For the text-containing cell, return its midpoint in [x, y] coordinate format. 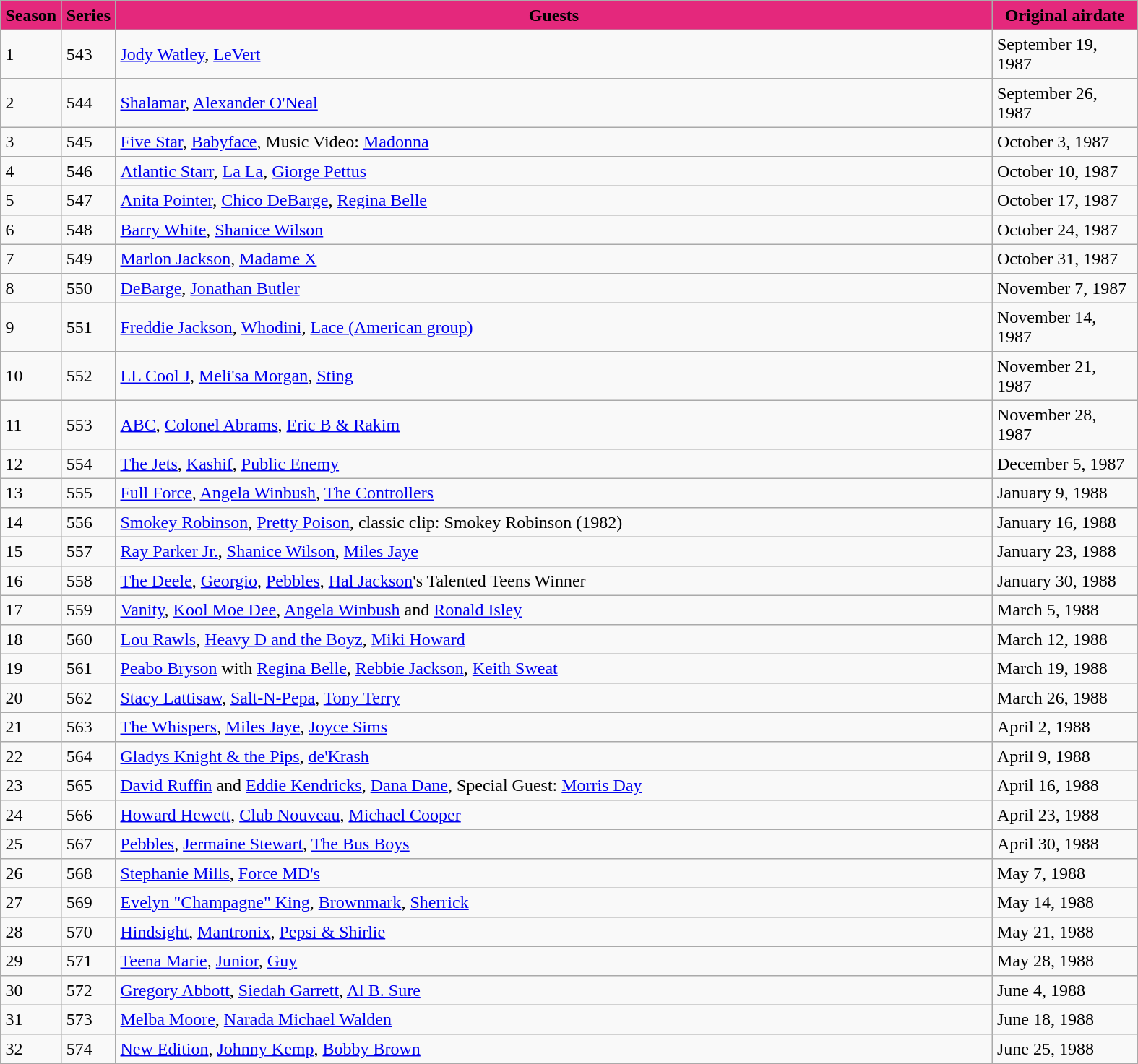
Gregory Abbott, Siedah Garrett, Al B. Sure [554, 990]
572 [88, 990]
554 [88, 464]
March 26, 1988 [1065, 698]
April 30, 1988 [1065, 844]
May 28, 1988 [1065, 961]
Full Force, Angela Winbush, The Controllers [554, 493]
26 [31, 873]
Vanity, Kool Moe Dee, Angela Winbush and Ronald Isley [554, 610]
June 18, 1988 [1065, 1019]
November 7, 1987 [1065, 288]
560 [88, 639]
April 2, 1988 [1065, 727]
10 [31, 376]
Freddie Jackson, Whodini, Lace (American group) [554, 327]
Shalamar, Alexander O'Neal [554, 103]
Jody Watley, LeVert [554, 54]
March 19, 1988 [1065, 668]
January 23, 1988 [1065, 551]
547 [88, 200]
9 [31, 327]
566 [88, 815]
565 [88, 785]
31 [31, 1019]
November 21, 1987 [1065, 376]
30 [31, 990]
Original airdate [1065, 15]
7 [31, 259]
Peabo Bryson with Regina Belle, Rebbie Jackson, Keith Sweat [554, 668]
2 [31, 103]
September 19, 1987 [1065, 54]
March 12, 1988 [1065, 639]
13 [31, 493]
4 [31, 171]
Melba Moore, Narada Michael Walden [554, 1019]
29 [31, 961]
Smokey Robinson, Pretty Poison, classic clip: Smokey Robinson (1982) [554, 522]
Ray Parker Jr., Shanice Wilson, Miles Jaye [554, 551]
559 [88, 610]
October 10, 1987 [1065, 171]
556 [88, 522]
549 [88, 259]
The Deele, Georgio, Pebbles, Hal Jackson's Talented Teens Winner [554, 581]
16 [31, 581]
September 26, 1987 [1065, 103]
June 25, 1988 [1065, 1049]
545 [88, 142]
11 [31, 425]
January 30, 1988 [1065, 581]
551 [88, 327]
November 28, 1987 [1065, 425]
28 [31, 932]
David Ruffin and Eddie Kendricks, Dana Dane, Special Guest: Morris Day [554, 785]
Series [88, 15]
Howard Hewett, Club Nouveau, Michael Cooper [554, 815]
23 [31, 785]
24 [31, 815]
April 9, 1988 [1065, 756]
New Edition, Johnny Kemp, Bobby Brown [554, 1049]
555 [88, 493]
544 [88, 103]
561 [88, 668]
Barry White, Shanice Wilson [554, 230]
3 [31, 142]
March 5, 1988 [1065, 610]
564 [88, 756]
October 3, 1987 [1065, 142]
Pebbles, Jermaine Stewart, The Bus Boys [554, 844]
Gladys Knight & the Pips, de'Krash [554, 756]
Season [31, 15]
550 [88, 288]
12 [31, 464]
567 [88, 844]
The Whispers, Miles Jaye, Joyce Sims [554, 727]
Evelyn "Champagne" King, Brownmark, Sherrick [554, 902]
553 [88, 425]
Marlon Jackson, Madame X [554, 259]
May 21, 1988 [1065, 932]
22 [31, 756]
November 14, 1987 [1065, 327]
548 [88, 230]
557 [88, 551]
6 [31, 230]
DeBarge, Jonathan Butler [554, 288]
25 [31, 844]
5 [31, 200]
The Jets, Kashif, Public Enemy [554, 464]
October 24, 1987 [1065, 230]
27 [31, 902]
May 14, 1988 [1065, 902]
April 23, 1988 [1065, 815]
Five Star, Babyface, Music Video: Madonna [554, 142]
552 [88, 376]
568 [88, 873]
ABC, Colonel Abrams, Eric B & Rakim [554, 425]
573 [88, 1019]
1 [31, 54]
17 [31, 610]
15 [31, 551]
8 [31, 288]
Atlantic Starr, La La, Giorge Pettus [554, 171]
May 7, 1988 [1065, 873]
20 [31, 698]
Guests [554, 15]
546 [88, 171]
December 5, 1987 [1065, 464]
569 [88, 902]
Lou Rawls, Heavy D and the Boyz, Miki Howard [554, 639]
January 9, 1988 [1065, 493]
571 [88, 961]
562 [88, 698]
32 [31, 1049]
October 17, 1987 [1065, 200]
570 [88, 932]
April 16, 1988 [1065, 785]
June 4, 1988 [1065, 990]
LL Cool J, Meli'sa Morgan, Sting [554, 376]
574 [88, 1049]
January 16, 1988 [1065, 522]
Stacy Lattisaw, Salt-N-Pepa, Tony Terry [554, 698]
14 [31, 522]
Anita Pointer, Chico DeBarge, Regina Belle [554, 200]
21 [31, 727]
Teena Marie, Junior, Guy [554, 961]
19 [31, 668]
Hindsight, Mantronix, Pepsi & Shirlie [554, 932]
Stephanie Mills, Force MD's [554, 873]
543 [88, 54]
October 31, 1987 [1065, 259]
563 [88, 727]
18 [31, 639]
558 [88, 581]
